Return the (x, y) coordinate for the center point of the cell that contains the specified text.  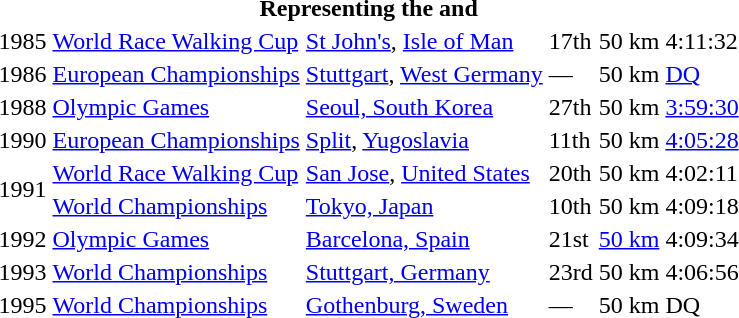
17th (570, 41)
Stuttgart, Germany (424, 272)
11th (570, 140)
Barcelona, Spain (424, 239)
10th (570, 206)
St John's, Isle of Man (424, 41)
23rd (570, 272)
— (570, 74)
27th (570, 107)
Seoul, South Korea (424, 107)
Tokyo, Japan (424, 206)
20th (570, 173)
Split, Yugoslavia (424, 140)
Stuttgart, West Germany (424, 74)
San Jose, United States (424, 173)
21st (570, 239)
